Pinpoint the cell where the given text exists, returning its (X, Y) midpoint coordinate. 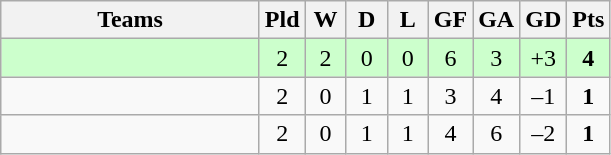
GD (544, 20)
–2 (544, 134)
GF (450, 20)
D (366, 20)
Pld (282, 20)
W (326, 20)
+3 (544, 58)
Teams (130, 20)
–1 (544, 96)
L (408, 20)
GA (496, 20)
Pts (588, 20)
